Output the [x, y] coordinate of the center of the cell containing the given text.  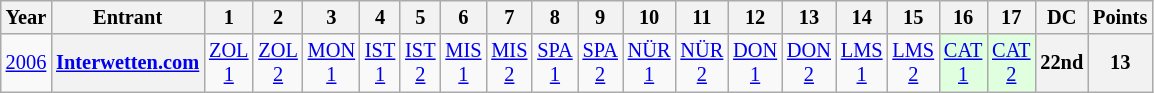
DON2 [809, 63]
Year [26, 17]
Interwetten.com [128, 63]
17 [1011, 17]
2006 [26, 63]
ZOL2 [278, 63]
MIS2 [509, 63]
10 [650, 17]
14 [862, 17]
SPA2 [600, 63]
15 [913, 17]
Points [1120, 17]
DON1 [755, 63]
7 [509, 17]
IST2 [420, 63]
12 [755, 17]
LMS1 [862, 63]
1 [228, 17]
IST1 [380, 63]
DC [1062, 17]
4 [380, 17]
NÜR1 [650, 63]
NÜR2 [702, 63]
CAT1 [963, 63]
8 [554, 17]
ZOL1 [228, 63]
9 [600, 17]
2 [278, 17]
22nd [1062, 63]
16 [963, 17]
Entrant [128, 17]
MON1 [332, 63]
5 [420, 17]
LMS2 [913, 63]
SPA1 [554, 63]
6 [463, 17]
11 [702, 17]
CAT2 [1011, 63]
3 [332, 17]
MIS1 [463, 63]
